Detect which cell encompasses the target text, then output its [X, Y] center coordinate. 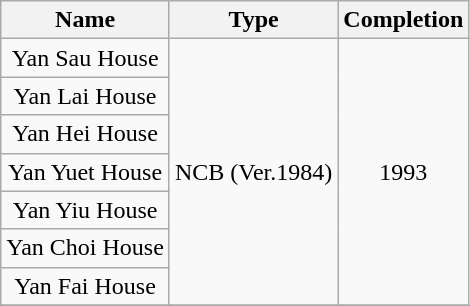
Yan Lai House [86, 96]
Name [86, 20]
Yan Choi House [86, 248]
Yan Fai House [86, 286]
Type [253, 20]
Yan Sau House [86, 58]
1993 [404, 172]
NCB (Ver.1984) [253, 172]
Yan Hei House [86, 134]
Yan Yuet House [86, 172]
Yan Yiu House [86, 210]
Completion [404, 20]
